Determine the (X, Y) coordinate at the center of the cell enclosing the given text.  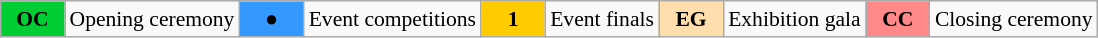
CC (898, 19)
Event competitions (392, 19)
Exhibition gala (794, 19)
Opening ceremony (152, 19)
EG (691, 19)
OC (32, 19)
Event finals (602, 19)
1 (513, 19)
● (271, 19)
Closing ceremony (1014, 19)
